Identify which cell holds the provided text, then report its (x, y) central coordinate. 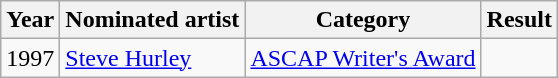
Steve Hurley (152, 58)
Category (363, 20)
Year (30, 20)
ASCAP Writer's Award (363, 58)
Nominated artist (152, 20)
Result (519, 20)
1997 (30, 58)
